Detect which cell encompasses the target text, then output its (X, Y) center coordinate. 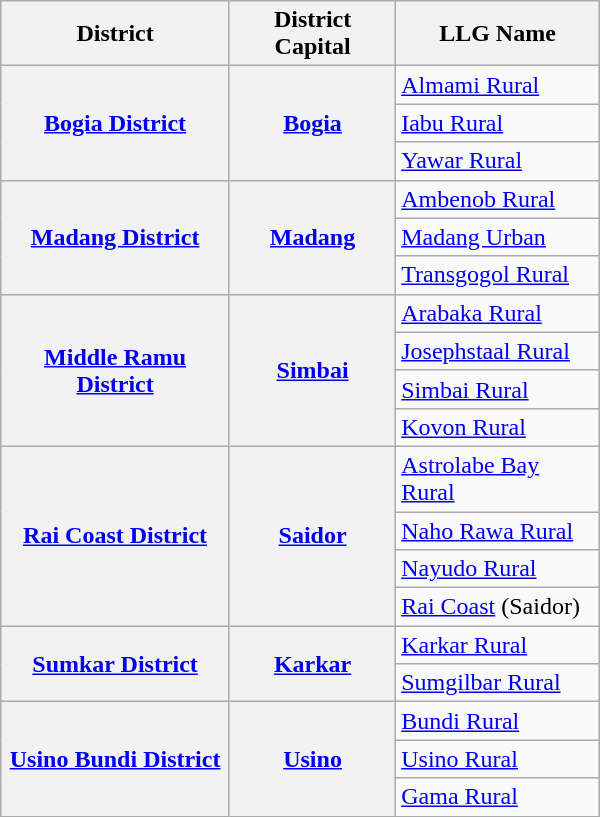
Saidor (312, 536)
Almami Rural (498, 85)
Iabu Rural (498, 123)
Madang (312, 237)
Middle Ramu District (116, 370)
Gama Rural (498, 797)
Josephstaal Rural (498, 351)
District (116, 34)
Arabaka Rural (498, 313)
Bogia (312, 123)
Rai Coast District (116, 536)
Usino Bundi District (116, 759)
Yawar Rural (498, 161)
Kovon Rural (498, 427)
Sumkar District (116, 664)
Madang District (116, 237)
Bundi Rural (498, 721)
Usino Rural (498, 759)
Bogia District (116, 123)
Simbai Rural (498, 389)
Rai Coast (Saidor) (498, 607)
Karkar (312, 664)
Karkar Rural (498, 645)
LLG Name (498, 34)
Sumgilbar Rural (498, 683)
Usino (312, 759)
District Capital (312, 34)
Naho Rawa Rural (498, 531)
Nayudo Rural (498, 569)
Astrolabe Bay Rural (498, 478)
Transgogol Rural (498, 275)
Madang Urban (498, 237)
Simbai (312, 370)
Ambenob Rural (498, 199)
